Identify which cell holds the provided text, then report its (x, y) central coordinate. 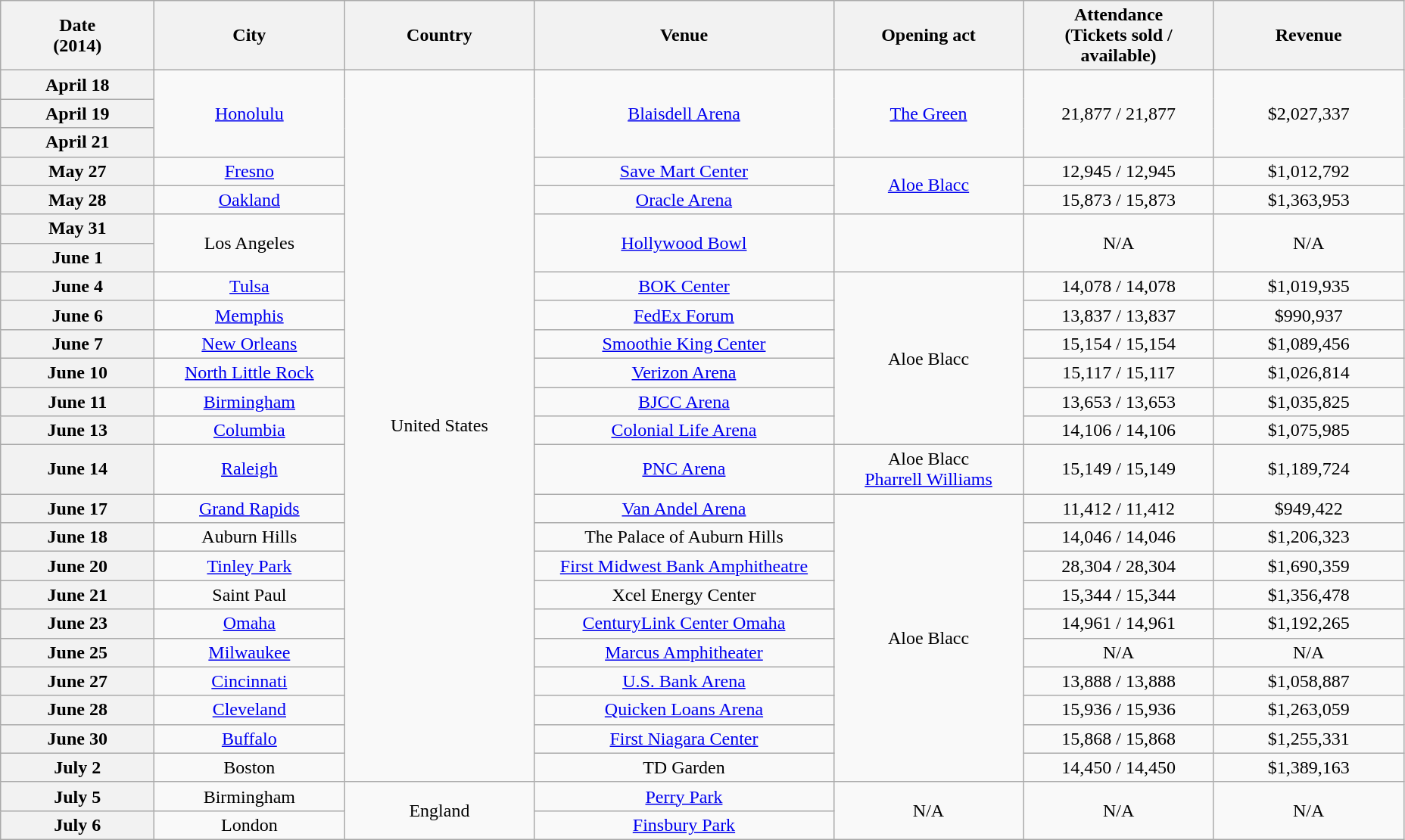
June 4 (77, 286)
May 28 (77, 200)
$990,937 (1308, 315)
$1,192,265 (1308, 624)
15,873 / 15,873 (1119, 200)
June 1 (77, 257)
$1,263,059 (1308, 710)
July 6 (77, 825)
Columbia (250, 431)
June 20 (77, 566)
Perry Park (684, 796)
Date(2014) (77, 36)
Los Angeles (250, 243)
Oakland (250, 200)
June 14 (77, 469)
21,877 / 21,877 (1119, 114)
Tinley Park (250, 566)
Revenue (1308, 36)
June 23 (77, 624)
15,117 / 15,117 (1119, 372)
Cincinnati (250, 681)
15,868 / 15,868 (1119, 739)
New Orleans (250, 344)
Oracle Arena (684, 200)
June 21 (77, 595)
June 17 (77, 509)
Van Andel Arena (684, 509)
14,078 / 14,078 (1119, 286)
FedEx Forum (684, 315)
June 25 (77, 652)
The Palace of Auburn Hills (684, 537)
$1,690,359 (1308, 566)
June 10 (77, 372)
14,961 / 14,961 (1119, 624)
$1,189,724 (1308, 469)
United States (439, 426)
Buffalo (250, 739)
Hollywood Bowl (684, 243)
$1,026,814 (1308, 372)
$2,027,337 (1308, 114)
28,304 / 28,304 (1119, 566)
July 2 (77, 767)
Milwaukee (250, 652)
Finsbury Park (684, 825)
Xcel Energy Center (684, 595)
First Midwest Bank Amphitheatre (684, 566)
15,344 / 15,344 (1119, 595)
$1,089,456 (1308, 344)
$1,206,323 (1308, 537)
Opening act (928, 36)
Tulsa (250, 286)
$1,035,825 (1308, 402)
15,154 / 15,154 (1119, 344)
The Green (928, 114)
Save Mart Center (684, 171)
$1,363,953 (1308, 200)
July 5 (77, 796)
Cleveland (250, 710)
Fresno (250, 171)
Venue (684, 36)
15,936 / 15,936 (1119, 710)
11,412 / 11,412 (1119, 509)
May 31 (77, 229)
June 7 (77, 344)
CenturyLink Center Omaha (684, 624)
City (250, 36)
PNC Arena (684, 469)
June 28 (77, 710)
15,149 / 15,149 (1119, 469)
13,837 / 13,837 (1119, 315)
14,106 / 14,106 (1119, 431)
$1,058,887 (1308, 681)
Verizon Arena (684, 372)
Saint Paul (250, 595)
Boston (250, 767)
June 11 (77, 402)
England (439, 810)
$1,356,478 (1308, 595)
Attendance(Tickets sold / available) (1119, 36)
London (250, 825)
U.S. Bank Arena (684, 681)
BOK Center (684, 286)
$1,255,331 (1308, 739)
June 18 (77, 537)
12,945 / 12,945 (1119, 171)
13,888 / 13,888 (1119, 681)
April 21 (77, 142)
June 30 (77, 739)
13,653 / 13,653 (1119, 402)
First Niagara Center (684, 739)
Raleigh (250, 469)
Blaisdell Arena (684, 114)
$1,389,163 (1308, 767)
North Little Rock (250, 372)
Colonial Life Arena (684, 431)
$1,012,792 (1308, 171)
April 19 (77, 114)
Country (439, 36)
14,046 / 14,046 (1119, 537)
Quicken Loans Arena (684, 710)
June 13 (77, 431)
Aloe BlaccPharrell Williams (928, 469)
BJCC Arena (684, 402)
May 27 (77, 171)
Smoothie King Center (684, 344)
$1,019,935 (1308, 286)
14,450 / 14,450 (1119, 767)
Grand Rapids (250, 509)
Memphis (250, 315)
TD Garden (684, 767)
April 18 (77, 85)
June 6 (77, 315)
Auburn Hills (250, 537)
Marcus Amphitheater (684, 652)
$949,422 (1308, 509)
Omaha (250, 624)
$1,075,985 (1308, 431)
Honolulu (250, 114)
June 27 (77, 681)
